Provide the (X, Y) coordinate of the cell's center where the given text is located.  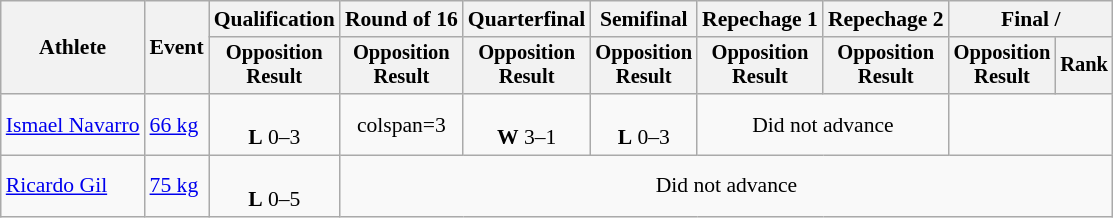
Event (177, 48)
Round of 16 (402, 19)
colspan=3 (402, 124)
Final / (1031, 19)
Quarterfinal (527, 19)
L 0–5 (274, 186)
W 3–1 (527, 124)
Athlete (73, 48)
Repechage 1 (760, 19)
Semifinal (644, 19)
Ricardo Gil (73, 186)
Qualification (274, 19)
Rank (1084, 66)
Ismael Navarro (73, 124)
Repechage 2 (886, 19)
66 kg (177, 124)
75 kg (177, 186)
